Identify which cell holds the provided text, then report its (X, Y) central coordinate. 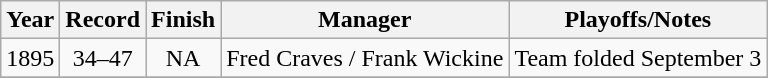
Year (30, 20)
Playoffs/Notes (638, 20)
Finish (184, 20)
Manager (365, 20)
Team folded September 3 (638, 58)
NA (184, 58)
Fred Craves / Frank Wickine (365, 58)
34–47 (103, 58)
1895 (30, 58)
Record (103, 20)
